Return the (X, Y) coordinate for the center point of the cell that contains the specified text.  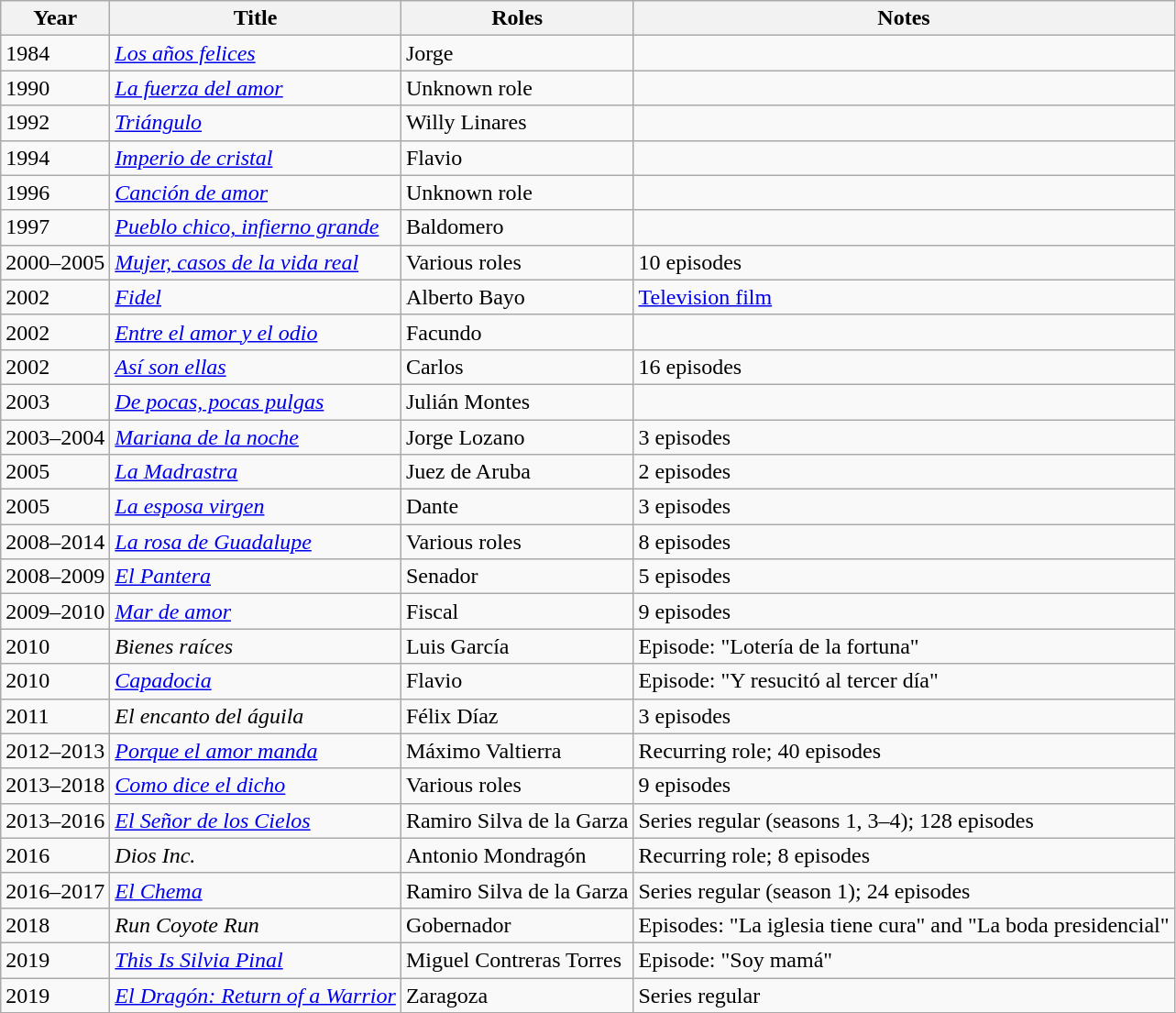
2003 (55, 402)
El Dragón: Return of a Warrior (256, 995)
Series regular (season 1); 24 episodes (904, 890)
2012–2013 (55, 751)
Jorge Lozano (517, 437)
2013–2018 (55, 786)
Year (55, 18)
Máximo Valtierra (517, 751)
Episode: "Lotería de la fortuna" (904, 646)
De pocas, pocas pulgas (256, 402)
Pueblo chico, infierno grande (256, 227)
Juez de Aruba (517, 472)
Antonio Mondragón (517, 855)
10 episodes (904, 262)
1990 (55, 88)
Imperio de cristal (256, 158)
El encanto del águila (256, 716)
Episodes: "La iglesia tiene cura" and "La boda presidencial" (904, 925)
Willy Linares (517, 123)
Episode: "Y resucitó al tercer día" (904, 681)
Jorge (517, 53)
Facundo (517, 332)
2000–2005 (55, 262)
1992 (55, 123)
Entre el amor y el odio (256, 332)
El Señor de los Cielos (256, 820)
Porque el amor manda (256, 751)
2008–2014 (55, 542)
Roles (517, 18)
Julián Montes (517, 402)
Carlos (517, 367)
Dios Inc. (256, 855)
Fidel (256, 297)
Series regular (seasons 1, 3–4); 128 episodes (904, 820)
1996 (55, 193)
Mujer, casos de la vida real (256, 262)
Canción de amor (256, 193)
La esposa virgen (256, 507)
Fiscal (517, 611)
El Pantera (256, 577)
Así son ellas (256, 367)
5 episodes (904, 577)
Mariana de la noche (256, 437)
8 episodes (904, 542)
Series regular (904, 995)
Capadocia (256, 681)
Alberto Bayo (517, 297)
La Madrastra (256, 472)
1994 (55, 158)
Run Coyote Run (256, 925)
Recurring role; 40 episodes (904, 751)
Baldomero (517, 227)
Félix Díaz (517, 716)
This Is Silvia Pinal (256, 960)
2013–2016 (55, 820)
El Chema (256, 890)
2009–2010 (55, 611)
La rosa de Guadalupe (256, 542)
Como dice el dicho (256, 786)
1997 (55, 227)
2008–2009 (55, 577)
Notes (904, 18)
Episode: "Soy mamá" (904, 960)
2003–2004 (55, 437)
2011 (55, 716)
Luis García (517, 646)
Title (256, 18)
2016 (55, 855)
Gobernador (517, 925)
Television film (904, 297)
2 episodes (904, 472)
Los años felices (256, 53)
Bienes raíces (256, 646)
2016–2017 (55, 890)
Mar de amor (256, 611)
Senador (517, 577)
2018 (55, 925)
Zaragoza (517, 995)
Triángulo (256, 123)
La fuerza del amor (256, 88)
1984 (55, 53)
Miguel Contreras Torres (517, 960)
16 episodes (904, 367)
Recurring role; 8 episodes (904, 855)
Dante (517, 507)
